Determine the [X, Y] coordinate at the center of the cell enclosing the given text.  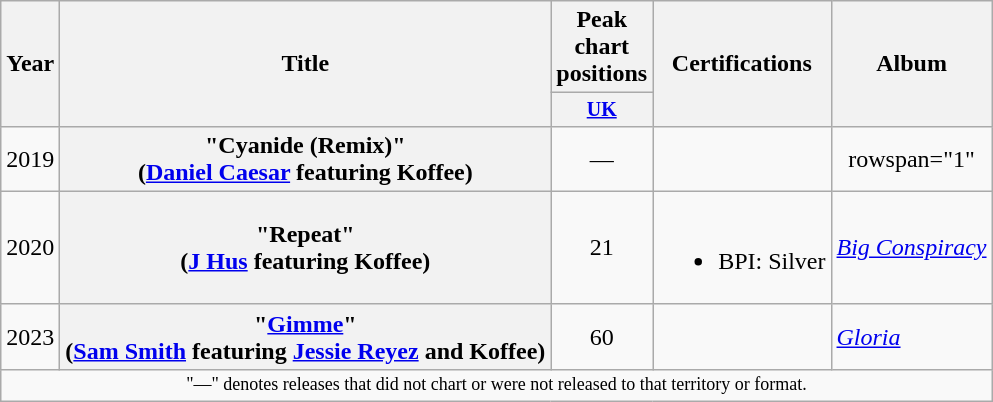
Gloria [912, 336]
rowspan="1" [912, 158]
Album [912, 64]
2020 [30, 248]
— [602, 158]
60 [602, 336]
Certifications [742, 64]
Title [306, 64]
"Cyanide (Remix)"(Daniel Caesar featuring Koffee) [306, 158]
"Gimme"(Sam Smith featuring Jessie Reyez and Koffee) [306, 336]
UK [602, 110]
2019 [30, 158]
Big Conspiracy [912, 248]
BPI: Silver [742, 248]
2023 [30, 336]
"—" denotes releases that did not chart or were not released to that territory or format. [496, 384]
"Repeat"(J Hus featuring Koffee) [306, 248]
Peak chart positions [602, 47]
Year [30, 64]
21 [602, 248]
